Identify which cell holds the provided text, then report its (X, Y) central coordinate. 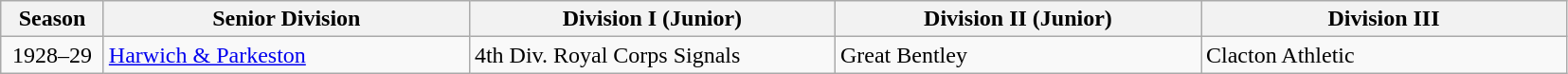
4th Div. Royal Corps Signals (652, 55)
Harwich & Parkeston (286, 55)
1928–29 (53, 55)
Season (53, 19)
Great Bentley (1018, 55)
Senior Division (286, 19)
Division I (Junior) (652, 19)
Division II (Junior) (1018, 19)
Division III (1384, 19)
Clacton Athletic (1384, 55)
